Determine the (x, y) coordinate at the center of the cell enclosing the given text.  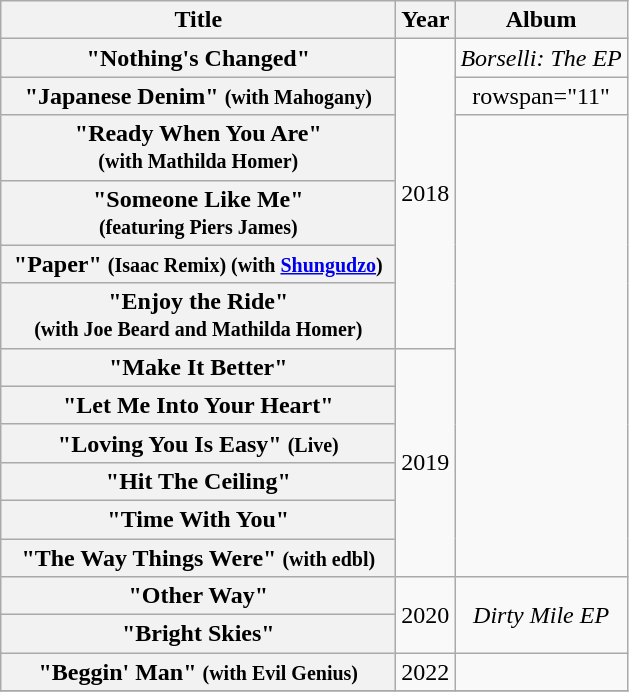
Album (541, 20)
"Make It Better" (198, 367)
2018 (426, 194)
"Beggin' Man" (with Evil Genius) (198, 672)
"The Way Things Were" (with edbl) (198, 557)
rowspan="11" (541, 96)
"Ready When You Are" (with Mathilda Homer) (198, 148)
"Enjoy the Ride" (with Joe Beard and Mathilda Homer) (198, 316)
2022 (426, 672)
"Nothing's Changed" (198, 58)
Title (198, 20)
"Paper" (Isaac Remix) (with Shungudzo) (198, 264)
"Someone Like Me" (featuring Piers James) (198, 212)
"Bright Skies" (198, 634)
"Let Me Into Your Heart" (198, 405)
Borselli: The EP (541, 58)
"Hit The Ceiling" (198, 481)
"Loving You Is Easy" (Live) (198, 443)
"Japanese Denim" (with Mahogany) (198, 96)
"Other Way" (198, 596)
Dirty Mile EP (541, 615)
2019 (426, 462)
2020 (426, 615)
Year (426, 20)
"Time With You" (198, 519)
